Scan for the cell matching the given text and deliver its (X, Y) coordinate at center. 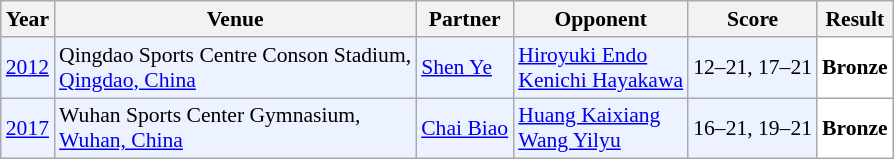
Shen Ye (464, 68)
Result (855, 19)
Partner (464, 19)
Hiroyuki Endo Kenichi Hayakawa (600, 68)
12–21, 17–21 (752, 68)
Opponent (600, 19)
16–21, 19–21 (752, 128)
Year (28, 19)
Venue (235, 19)
2012 (28, 68)
Score (752, 19)
Chai Biao (464, 128)
Huang Kaixiang Wang Yilyu (600, 128)
Qingdao Sports Centre Conson Stadium,Qingdao, China (235, 68)
Wuhan Sports Center Gymnasium,Wuhan, China (235, 128)
2017 (28, 128)
